Extract the [X, Y] coordinate from the center of the cell holding the provided text.  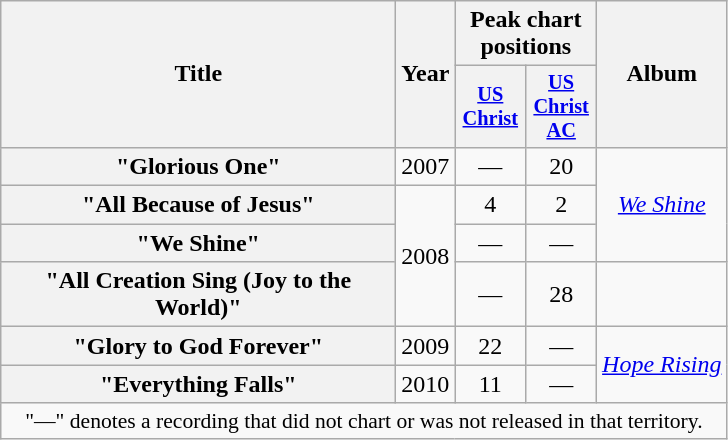
"Glorious One" [198, 166]
Hope Rising [662, 365]
USChristAC [562, 107]
"We Shine" [198, 243]
2008 [426, 256]
"All Creation Sing (Joy to the World)" [198, 294]
USChrist [490, 107]
28 [562, 294]
2009 [426, 346]
"All Because of Jesus" [198, 205]
Peak chart positions [526, 34]
2007 [426, 166]
Year [426, 74]
2010 [426, 384]
20 [562, 166]
2 [562, 205]
"—" denotes a recording that did not chart or was not released in that territory. [364, 421]
"Glory to God Forever" [198, 346]
We Shine [662, 204]
"Everything Falls" [198, 384]
Title [198, 74]
22 [490, 346]
11 [490, 384]
Album [662, 74]
4 [490, 205]
